Provide the [X, Y] coordinate of the cell's center where the given text is located.  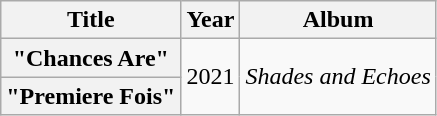
Album [338, 20]
"Premiere Fois" [91, 96]
2021 [210, 77]
Year [210, 20]
Title [91, 20]
Shades and Echoes [338, 77]
"Chances Are" [91, 58]
